Output the (X, Y) coordinate of the center of the cell containing the given text.  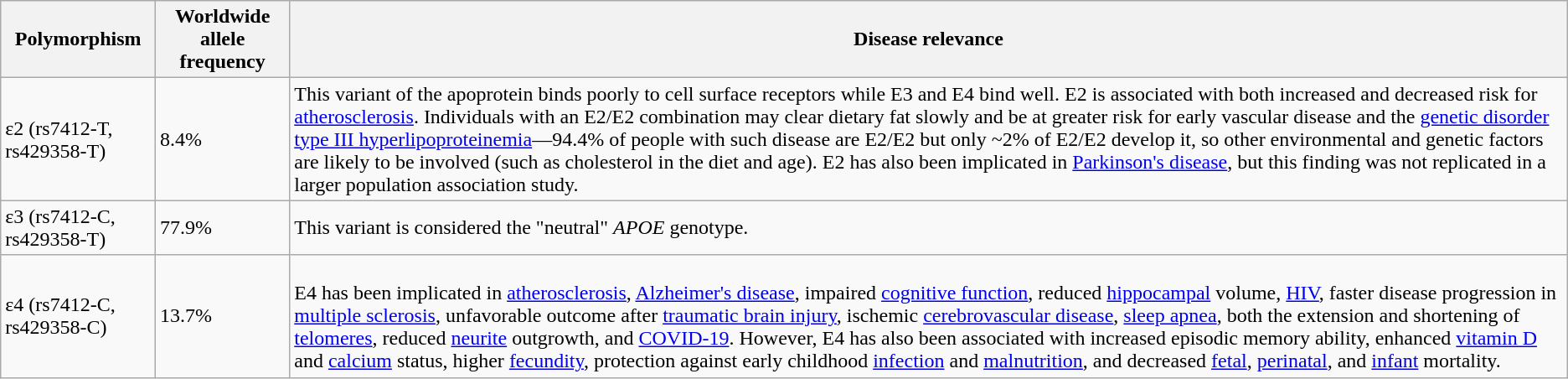
8.4% (223, 139)
Worldwide allele frequency (223, 39)
ε4 (rs7412-C, rs429358-C) (79, 316)
ε3 (rs7412-C, rs429358-T) (79, 228)
This variant is considered the "neutral" APOE genotype. (929, 228)
ε2 (rs7412-T, rs429358-T) (79, 139)
Disease relevance (929, 39)
77.9% (223, 228)
Polymorphism (79, 39)
13.7% (223, 316)
